Determine the [x, y] coordinate at the center of the cell enclosing the given text.  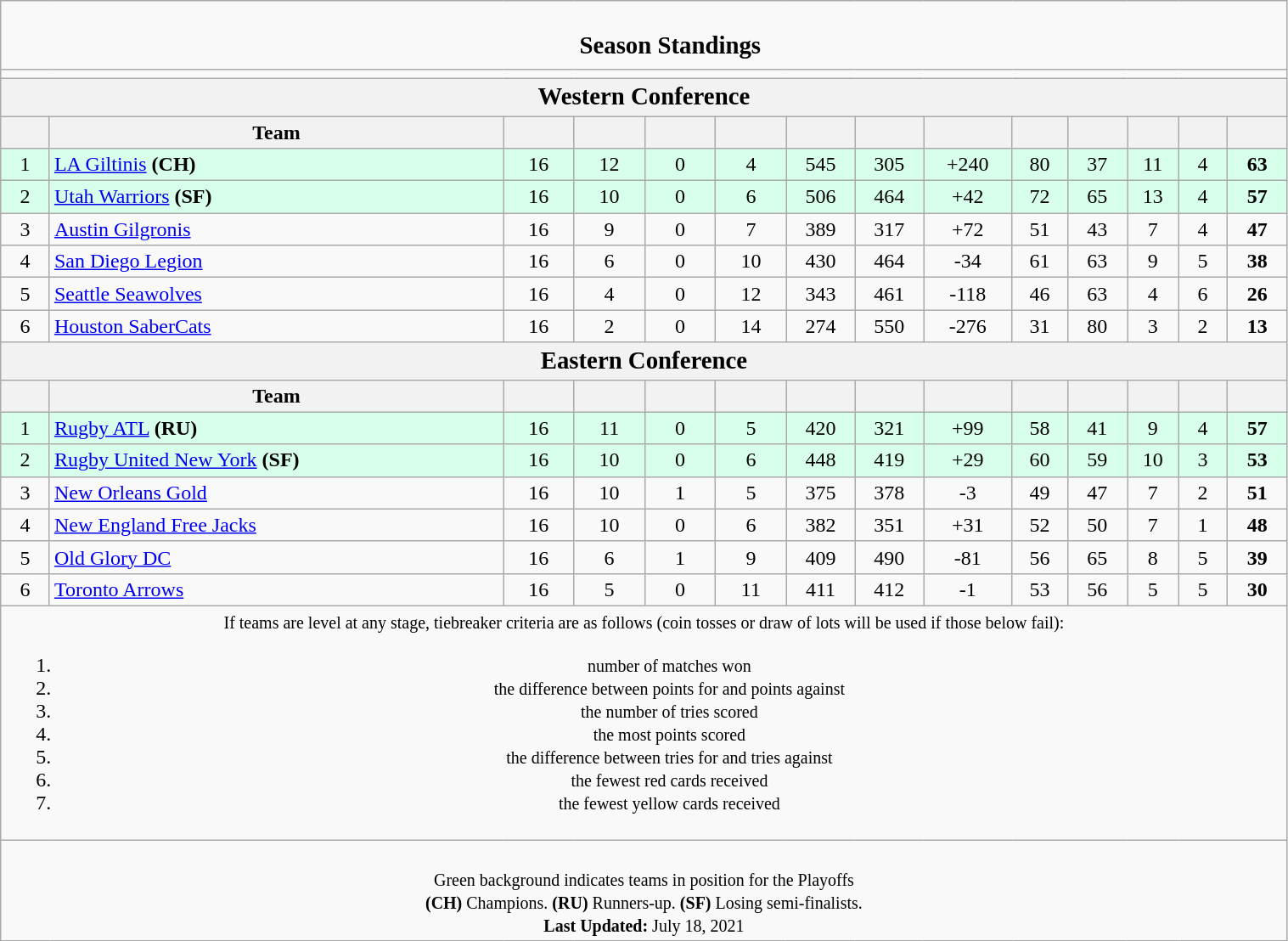
+72 [968, 229]
38 [1257, 262]
411 [820, 589]
Utah Warriors (SF) [276, 197]
274 [820, 326]
-276 [968, 326]
409 [820, 557]
375 [820, 493]
61 [1039, 262]
New England Free Jacks [276, 525]
LA Giltinis (CH) [276, 165]
41 [1097, 428]
+99 [968, 428]
60 [1039, 460]
New Orleans Gold [276, 493]
-3 [968, 493]
550 [890, 326]
448 [820, 460]
-81 [968, 557]
39 [1257, 557]
351 [890, 525]
420 [820, 428]
378 [890, 493]
58 [1039, 428]
-118 [968, 294]
506 [820, 197]
59 [1097, 460]
Rugby ATL (RU) [276, 428]
430 [820, 262]
Austin Gilgronis [276, 229]
321 [890, 428]
+240 [968, 165]
Toronto Arrows [276, 589]
490 [890, 557]
Western Conference [644, 97]
48 [1257, 525]
-1 [968, 589]
26 [1257, 294]
419 [890, 460]
52 [1039, 525]
49 [1039, 493]
382 [820, 525]
389 [820, 229]
305 [890, 165]
43 [1097, 229]
412 [890, 589]
37 [1097, 165]
30 [1257, 589]
San Diego Legion [276, 262]
14 [751, 326]
545 [820, 165]
Eastern Conference [644, 361]
317 [890, 229]
461 [890, 294]
8 [1153, 557]
343 [820, 294]
+31 [968, 525]
Old Glory DC [276, 557]
31 [1039, 326]
Houston SaberCats [276, 326]
72 [1039, 197]
+29 [968, 460]
+42 [968, 197]
-34 [968, 262]
50 [1097, 525]
Rugby United New York (SF) [276, 460]
46 [1039, 294]
Seattle Seawolves [276, 294]
